Detect which cell encompasses the target text, then output its [X, Y] center coordinate. 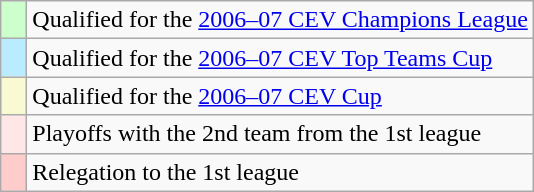
Relegation to the 1st league [280, 172]
Qualified for the 2006–07 CEV Cup [280, 96]
Playoffs with the 2nd team from the 1st league [280, 134]
Qualified for the 2006–07 CEV Champions League [280, 20]
Qualified for the 2006–07 CEV Top Teams Cup [280, 58]
